Locate the cell with the specified text and output its (x, y) center coordinate. 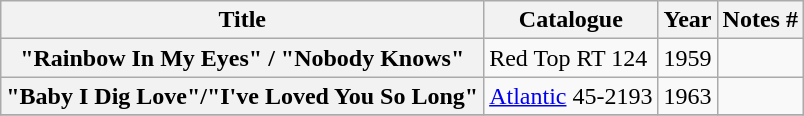
Catalogue (571, 20)
Year (688, 20)
"Rainbow In My Eyes" / "Nobody Knows" (242, 58)
Red Top RT 124 (571, 58)
1959 (688, 58)
"Baby I Dig Love"/"I've Loved You So Long" (242, 96)
Atlantic 45-2193 (571, 96)
Notes # (760, 20)
1963 (688, 96)
Title (242, 20)
